Identify which cell holds the provided text, then report its (X, Y) central coordinate. 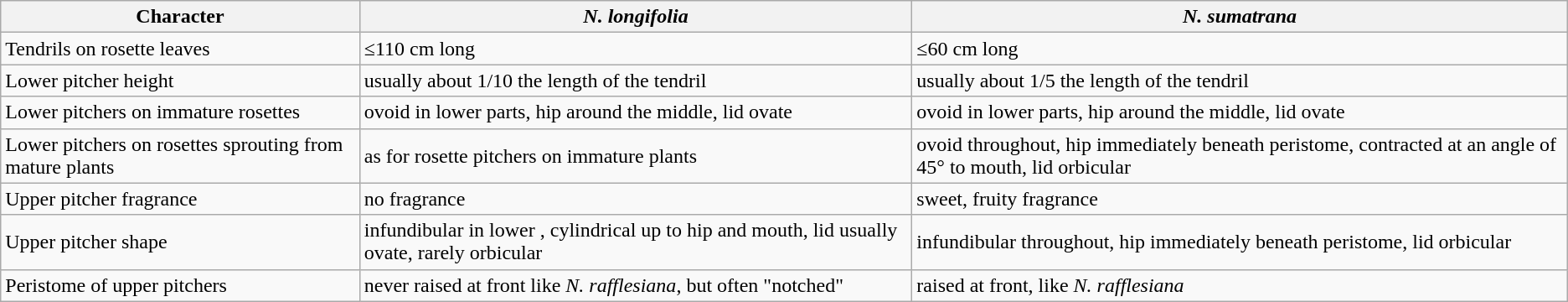
usually about 1/10 the length of the tendril (636, 81)
Upper pitcher shape (181, 242)
Tendrils on rosette leaves (181, 49)
as for rosette pitchers on immature plants (636, 156)
infundibular in lower , cylindrical up to hip and mouth, lid usually ovate, rarely orbicular (636, 242)
infundibular throughout, hip immediately beneath peristome, lid orbicular (1240, 242)
Peristome of upper pitchers (181, 285)
sweet, fruity fragrance (1240, 199)
no fragrance (636, 199)
N. sumatrana (1240, 17)
Upper pitcher fragrance (181, 199)
raised at front, like N. rafflesiana (1240, 285)
≤60 cm long (1240, 49)
≤110 cm long (636, 49)
ovoid throughout, hip immediately beneath peristome, contracted at an angle of 45° to mouth, lid orbicular (1240, 156)
Lower pitcher height (181, 81)
N. longifolia (636, 17)
Lower pitchers on rosettes sprouting from mature plants (181, 156)
never raised at front like N. rafflesiana, but often "notched" (636, 285)
Character (181, 17)
usually about 1/5 the length of the tendril (1240, 81)
Lower pitchers on immature rosettes (181, 112)
